Pinpoint the cell where the given text exists, returning its (X, Y) midpoint coordinate. 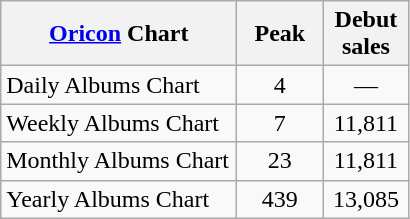
Weekly Albums Chart (119, 123)
439 (280, 199)
4 (280, 85)
Peak (280, 34)
Debut sales (366, 34)
13,085 (366, 199)
— (366, 85)
Daily Albums Chart (119, 85)
Oricon Chart (119, 34)
Yearly Albums Chart (119, 199)
Monthly Albums Chart (119, 161)
7 (280, 123)
23 (280, 161)
